Output the [X, Y] coordinate of the center of the cell containing the given text.  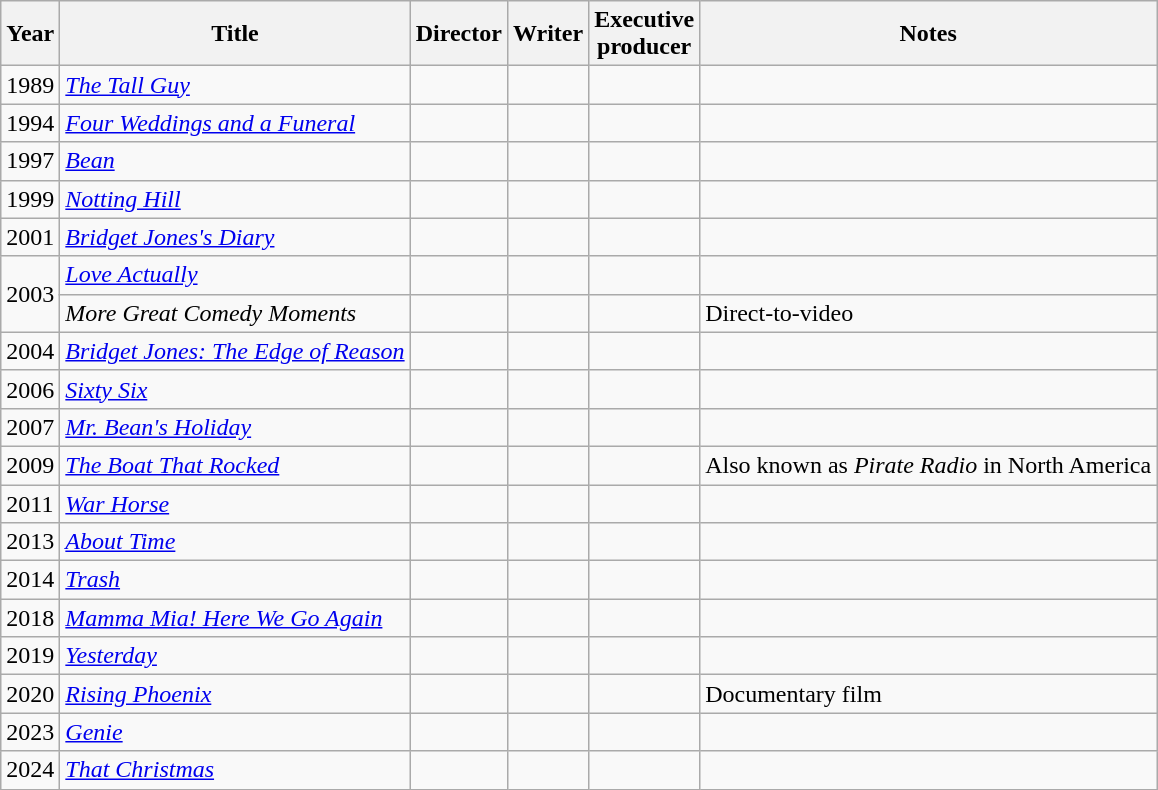
1997 [30, 161]
1989 [30, 85]
Mr. Bean's Holiday [235, 427]
Trash [235, 580]
Director [458, 34]
Four Weddings and a Funeral [235, 123]
Rising Phoenix [235, 694]
Yesterday [235, 656]
2020 [30, 694]
Love Actually [235, 275]
2014 [30, 580]
Documentary film [928, 694]
About Time [235, 542]
2019 [30, 656]
2003 [30, 294]
2004 [30, 351]
Bridget Jones's Diary [235, 237]
Direct-to-video [928, 313]
Year [30, 34]
2018 [30, 618]
2007 [30, 427]
That Christmas [235, 770]
Title [235, 34]
Sixty Six [235, 389]
2006 [30, 389]
Writer [548, 34]
Bean [235, 161]
More Great Comedy Moments [235, 313]
2011 [30, 503]
Also known as Pirate Radio in North America [928, 465]
Bridget Jones: The Edge of Reason [235, 351]
The Boat That Rocked [235, 465]
2023 [30, 732]
War Horse [235, 503]
1999 [30, 199]
2024 [30, 770]
Notting Hill [235, 199]
The Tall Guy [235, 85]
Notes [928, 34]
2013 [30, 542]
2009 [30, 465]
1994 [30, 123]
2001 [30, 237]
Executiveproducer [644, 34]
Mamma Mia! Here We Go Again [235, 618]
Genie [235, 732]
